Identify which cell holds the provided text, then report its (X, Y) central coordinate. 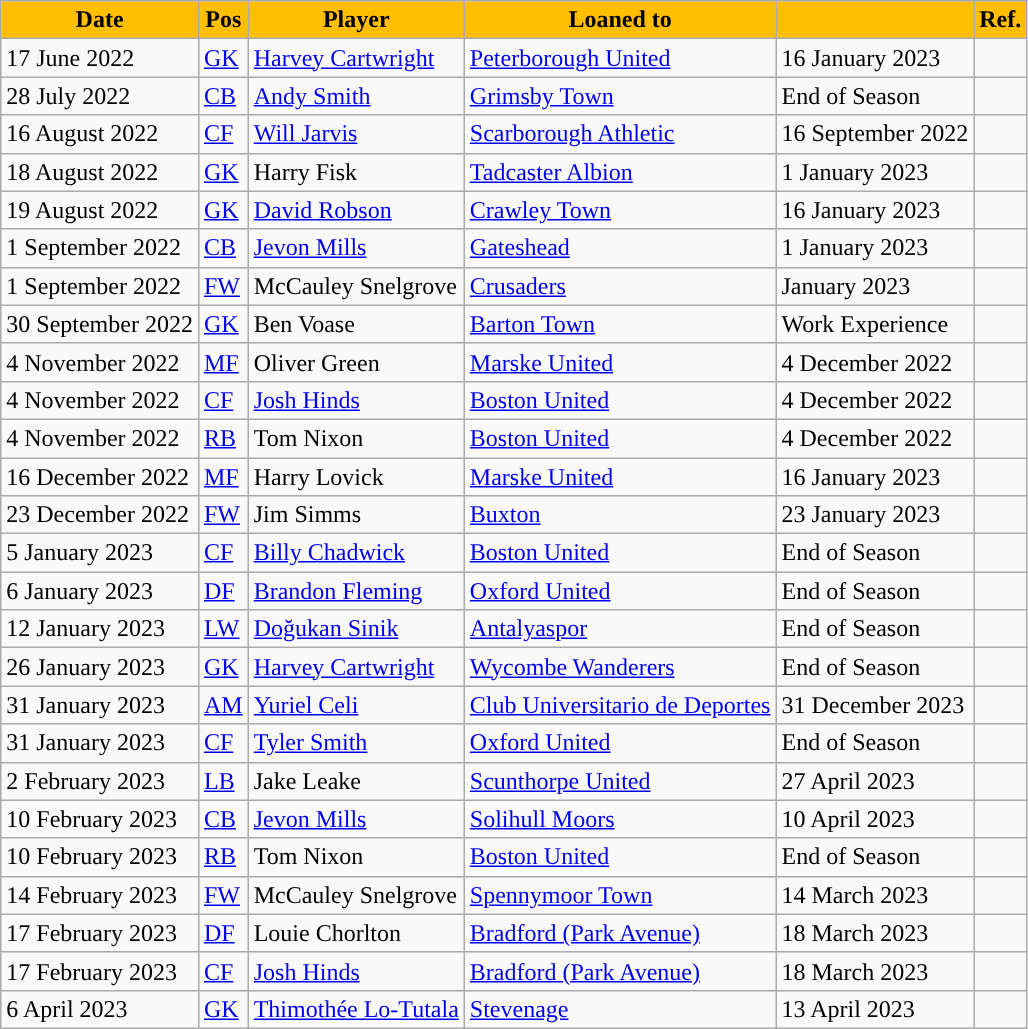
David Robson (356, 210)
5 January 2023 (100, 553)
26 January 2023 (100, 667)
18 August 2022 (100, 172)
19 August 2022 (100, 210)
Jim Simms (356, 515)
Louie Chorlton (356, 933)
Scunthorpe United (620, 781)
12 January 2023 (100, 629)
Buxton (620, 515)
Spennymoor Town (620, 895)
Crusaders (620, 286)
Barton Town (620, 324)
28 July 2022 (100, 96)
Billy Chadwick (356, 553)
Tadcaster Albion (620, 172)
6 January 2023 (100, 591)
10 April 2023 (875, 819)
January 2023 (875, 286)
Peterborough United (620, 58)
LB (223, 781)
30 September 2022 (100, 324)
Wycombe Wanderers (620, 667)
Will Jarvis (356, 134)
16 August 2022 (100, 134)
Doğukan Sinik (356, 629)
Crawley Town (620, 210)
Antalyaspor (620, 629)
17 June 2022 (100, 58)
Scarborough Athletic (620, 134)
Work Experience (875, 324)
16 December 2022 (100, 477)
27 April 2023 (875, 781)
23 January 2023 (875, 515)
14 March 2023 (875, 895)
Loaned to (620, 20)
Ben Voase (356, 324)
Jake Leake (356, 781)
Ref. (1000, 20)
Solihull Moors (620, 819)
Brandon Fleming (356, 591)
Harry Lovick (356, 477)
Harry Fisk (356, 172)
Player (356, 20)
Thimothée Lo-Tutala (356, 1009)
AM (223, 705)
Pos (223, 20)
Andy Smith (356, 96)
14 February 2023 (100, 895)
6 April 2023 (100, 1009)
13 April 2023 (875, 1009)
Date (100, 20)
Tyler Smith (356, 743)
Grimsby Town (620, 96)
31 December 2023 (875, 705)
Club Universitario de Deportes (620, 705)
Yuriel Celi (356, 705)
2 February 2023 (100, 781)
23 December 2022 (100, 515)
Stevenage (620, 1009)
Gateshead (620, 248)
Oliver Green (356, 362)
LW (223, 629)
16 September 2022 (875, 134)
